Pinpoint the cell where the given text exists, returning its (x, y) midpoint coordinate. 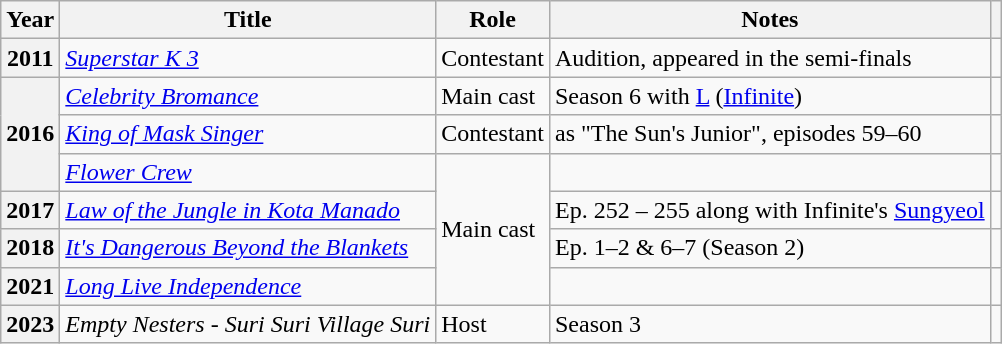
King of Mask Singer (248, 134)
Title (248, 20)
Empty Nesters - Suri Suri Village Suri (248, 324)
2018 (30, 248)
Superstar K 3 (248, 58)
Year (30, 20)
Ep. 1–2 & 6–7 (Season 2) (770, 248)
Season 3 (770, 324)
Flower Crew (248, 172)
2016 (30, 134)
Celebrity Bromance (248, 96)
Notes (770, 20)
2017 (30, 210)
Season 6 with L (Infinite) (770, 96)
2023 (30, 324)
2011 (30, 58)
2021 (30, 286)
Host (493, 324)
Long Live Independence (248, 286)
as "The Sun's Junior", episodes 59–60 (770, 134)
Ep. 252 – 255 along with Infinite's Sungyeol (770, 210)
Audition, appeared in the semi-finals (770, 58)
It's Dangerous Beyond the Blankets (248, 248)
Law of the Jungle in Kota Manado (248, 210)
Role (493, 20)
